Return the [X, Y] coordinate for the center point of the cell that contains the specified text.  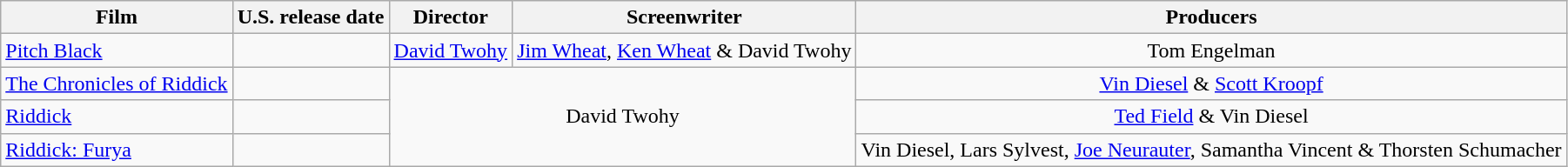
Tom Engelman [1211, 50]
Riddick [117, 117]
Screenwriter [684, 17]
Jim Wheat, Ken Wheat & David Twohy [684, 50]
Pitch Black [117, 50]
Producers [1211, 17]
Director [451, 17]
Ted Field & Vin Diesel [1211, 117]
Vin Diesel & Scott Kroopf [1211, 83]
The Chronicles of Riddick [117, 83]
Vin Diesel, Lars Sylvest, Joe Neurauter, Samantha Vincent & Thorsten Schumacher [1211, 150]
U.S. release date [311, 17]
Film [117, 17]
Riddick: Furya [117, 150]
